Scan for the cell matching the given text and deliver its (X, Y) coordinate at center. 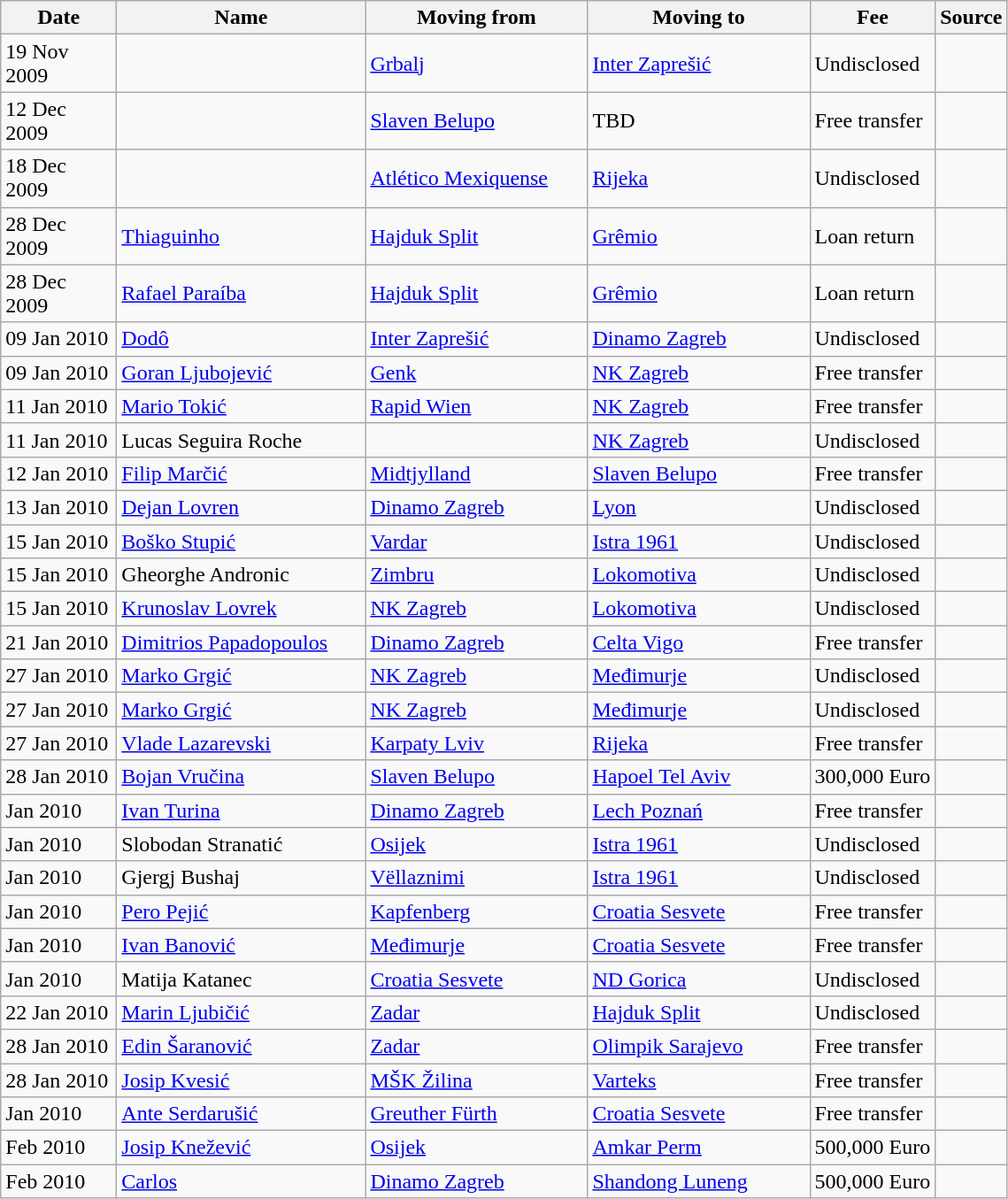
Genk (476, 373)
Rapid Wien (476, 406)
Moving to (699, 18)
Rafael Paraíba (241, 294)
Pero Pejić (241, 911)
22 Jan 2010 (58, 1012)
Josip Kvesić (241, 1080)
Lech Poznań (699, 811)
13 Jan 2010 (58, 507)
Matija Katanec (241, 979)
Celta Vigo (699, 642)
Shandong Luneng (699, 1181)
Ivan Banović (241, 945)
Krunoslav Lovrek (241, 609)
Ivan Turina (241, 811)
21 Jan 2010 (58, 642)
Hapoel Tel Aviv (699, 777)
Olimpik Sarajevo (699, 1046)
Dejan Lovren (241, 507)
Bojan Vručina (241, 777)
Vëllaznimi (476, 878)
Atlético Mexiquense (476, 179)
Kapfenberg (476, 911)
Vlade Lazarevski (241, 743)
18 Dec 2009 (58, 179)
Varteks (699, 1080)
Name (241, 18)
Gheorghe Andronic (241, 575)
ND Gorica (699, 979)
Dimitrios Papadopoulos (241, 642)
Boško Stupić (241, 541)
300,000 Euro (873, 777)
Fee (873, 18)
Lyon (699, 507)
Source (972, 18)
Edin Šaranović (241, 1046)
Grbalj (476, 64)
MŠK Žilina (476, 1080)
Moving from (476, 18)
Greuther Fürth (476, 1114)
Midtjylland (476, 473)
Zimbru (476, 575)
19 Nov 2009 (58, 64)
Gjergj Bushaj (241, 878)
Filip Marčić (241, 473)
12 Jan 2010 (58, 473)
Slobodan Stranatić (241, 844)
Dodô (241, 339)
Marin Ljubičić (241, 1012)
Vardar (476, 541)
Amkar Perm (699, 1148)
Date (58, 18)
Josip Knežević (241, 1148)
12 Dec 2009 (58, 120)
Thiaguinho (241, 235)
Mario Tokić (241, 406)
Ante Serdarušić (241, 1114)
Karpaty Lviv (476, 743)
TBD (699, 120)
Goran Ljubojević (241, 373)
Lucas Seguira Roche (241, 440)
Carlos (241, 1181)
